Identify which cell holds the provided text, then report its (X, Y) central coordinate. 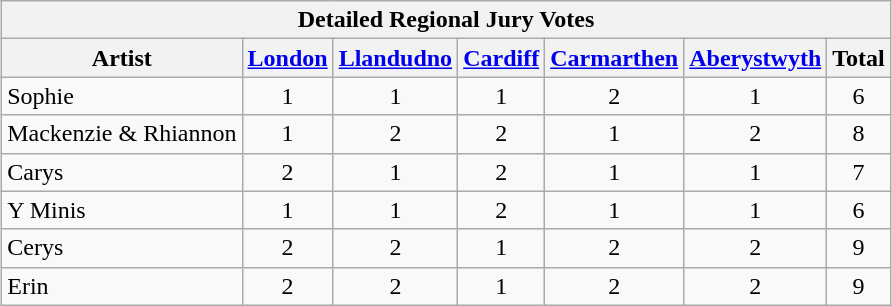
Carys (122, 172)
Sophie (122, 96)
Y Minis (122, 210)
Carmarthen (614, 58)
Erin (122, 286)
Detailed Regional Jury Votes (446, 20)
Aberystwyth (756, 58)
Mackenzie & Rhiannon (122, 134)
London (288, 58)
Llandudno (395, 58)
Cardiff (502, 58)
Total (859, 58)
Cerys (122, 248)
Artist (122, 58)
7 (859, 172)
8 (859, 134)
